Detect which cell encompasses the target text, then output its (X, Y) center coordinate. 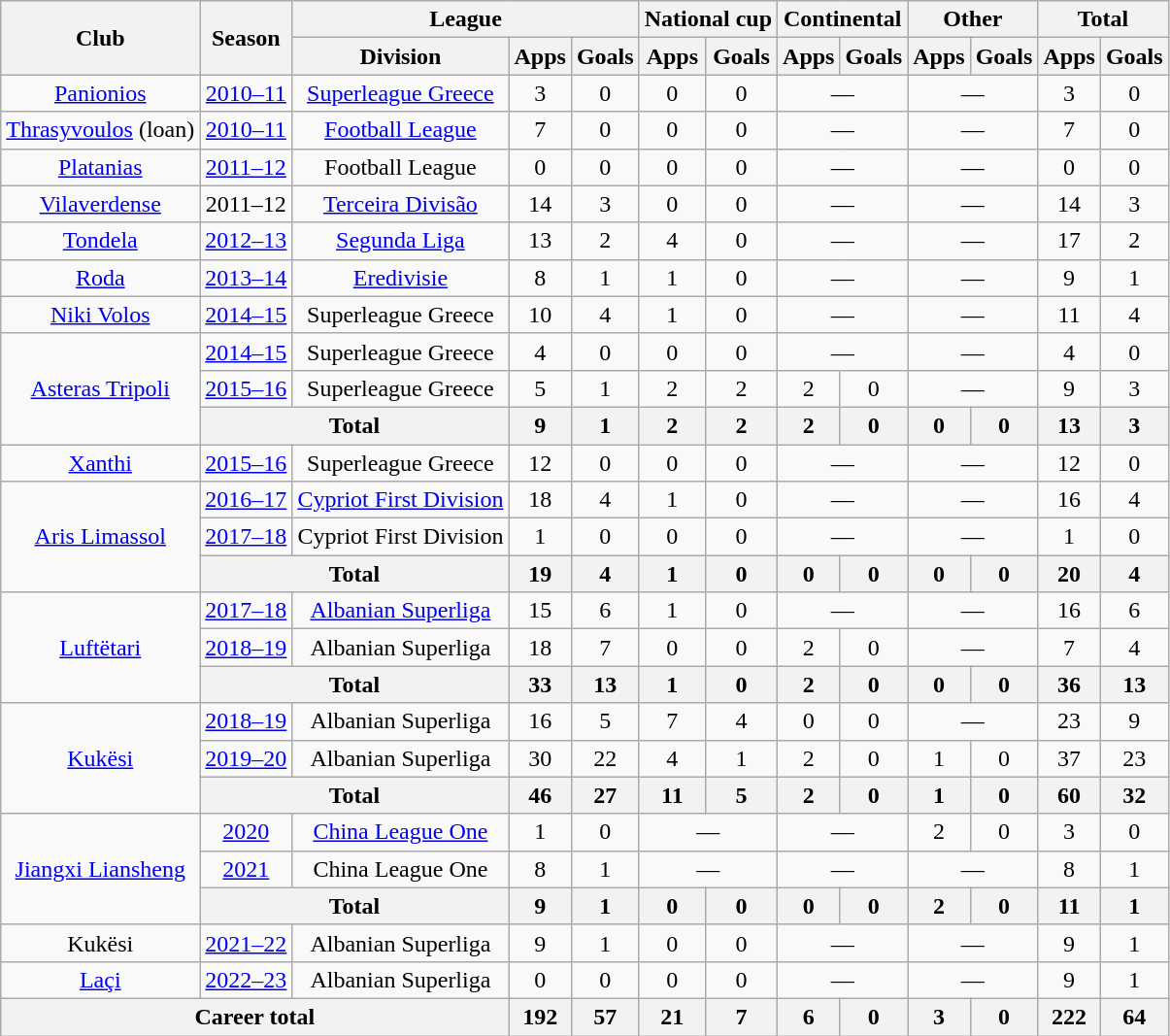
Xanthi (101, 463)
Club (101, 38)
2022–23 (247, 980)
Panionios (101, 93)
League (466, 19)
Tondela (101, 241)
32 (1134, 795)
64 (1134, 1017)
Thrasyvoulos (loan) (101, 130)
222 (1069, 1017)
2013–14 (247, 278)
Platanias (101, 167)
21 (672, 1017)
Niki Volos (101, 315)
Eredivisie (400, 278)
2021–22 (247, 943)
22 (605, 758)
10 (540, 315)
37 (1069, 758)
Terceira Divisão (400, 204)
30 (540, 758)
Jiangxi Liansheng (101, 869)
Continental (843, 19)
2020 (247, 832)
2012–13 (247, 241)
Division (400, 56)
Segunda Liga (400, 241)
Vilaverdense (101, 204)
192 (540, 1017)
15 (540, 611)
17 (1069, 241)
Laçi (101, 980)
19 (540, 574)
20 (1069, 574)
2021 (247, 869)
36 (1069, 685)
Aris Limassol (101, 537)
2019–20 (247, 758)
2016–17 (247, 500)
Asteras Tripoli (101, 388)
Other (973, 19)
60 (1069, 795)
Roda (101, 278)
Luftëtari (101, 648)
National cup (708, 19)
57 (605, 1017)
Season (247, 38)
Career total (254, 1017)
46 (540, 795)
27 (605, 795)
33 (540, 685)
